For the text-containing cell, return its midpoint in (X, Y) coordinate format. 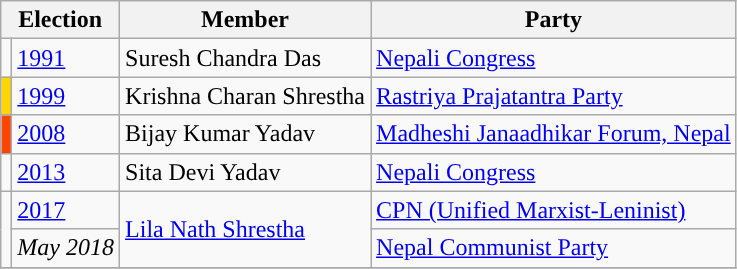
Suresh Chandra Das (246, 58)
2008 (66, 134)
1991 (66, 58)
Party (554, 20)
Lila Nath Shrestha (246, 229)
CPN (Unified Marxist-Leninist) (554, 210)
Sita Devi Yadav (246, 172)
Nepal Communist Party (554, 248)
Rastriya Prajatantra Party (554, 96)
Election (60, 20)
Bijay Kumar Yadav (246, 134)
Member (246, 20)
Krishna Charan Shrestha (246, 96)
Madheshi Janaadhikar Forum, Nepal (554, 134)
2013 (66, 172)
May 2018 (66, 248)
2017 (66, 210)
1999 (66, 96)
